Pinpoint the cell where the given text exists, returning its (X, Y) midpoint coordinate. 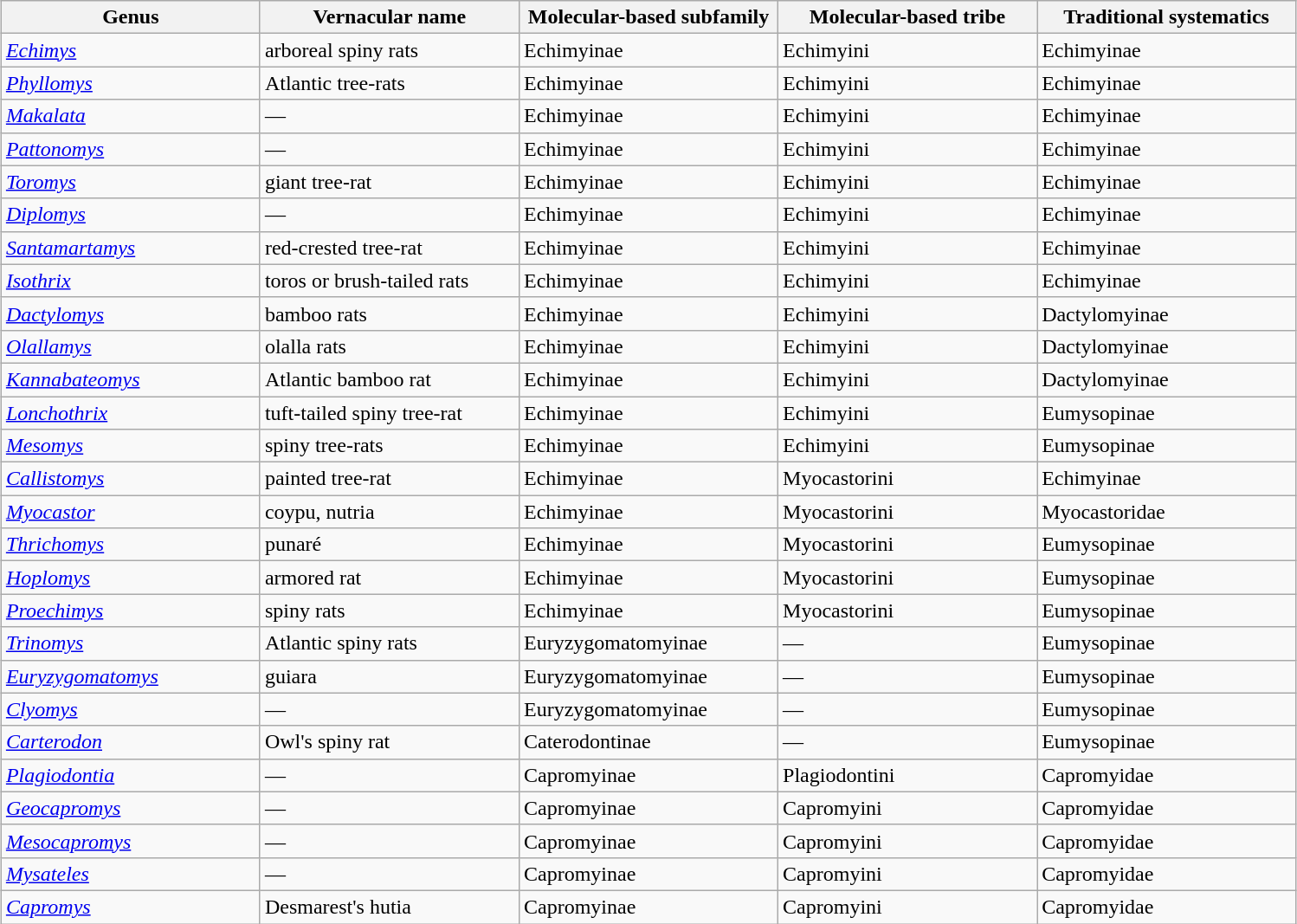
tuft-tailed spiny tree-rat (390, 413)
Proechimys (130, 611)
guiara (390, 676)
Santamartamys (130, 248)
Trinomys (130, 643)
Echimys (130, 50)
red-crested tree-rat (390, 248)
Isothrix (130, 281)
Clyomys (130, 709)
Carterodon (130, 742)
Mesocapromys (130, 841)
olalla rats (390, 346)
Makalata (130, 116)
Plagiodontini (907, 775)
Molecular-based subfamily (648, 17)
Hoplomys (130, 578)
Vernacular name (390, 17)
Kannabateomys (130, 379)
Plagiodontia (130, 775)
Genus (130, 17)
Desmarest's hutia (390, 907)
Myocastoridae (1167, 512)
Dactylomys (130, 313)
Atlantic tree-rats (390, 83)
bamboo rats (390, 313)
giant tree-rat (390, 182)
Mesomys (130, 446)
painted tree-rat (390, 479)
Atlantic spiny rats (390, 643)
Diplomys (130, 215)
Pattonomys (130, 149)
Molecular-based tribe (907, 17)
spiny rats (390, 611)
Thrichomys (130, 545)
Owl's spiny rat (390, 742)
Callistomys (130, 479)
Atlantic bamboo rat (390, 379)
armored rat (390, 578)
Toromys (130, 182)
arboreal spiny rats (390, 50)
Mysateles (130, 874)
Geocapromys (130, 808)
spiny tree-rats (390, 446)
Caterodontinae (648, 742)
punaré (390, 545)
Euryzygomatomys (130, 676)
coypu, nutria (390, 512)
Olallamys (130, 346)
toros or brush-tailed rats (390, 281)
Phyllomys (130, 83)
Lonchothrix (130, 413)
Capromys (130, 907)
Myocastor (130, 512)
Traditional systematics (1167, 17)
